For the text-containing cell, return its midpoint in [X, Y] coordinate format. 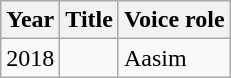
2018 [30, 58]
Title [90, 20]
Voice role [174, 20]
Aasim [174, 58]
Year [30, 20]
